Output the (X, Y) coordinate of the center of the cell containing the given text.  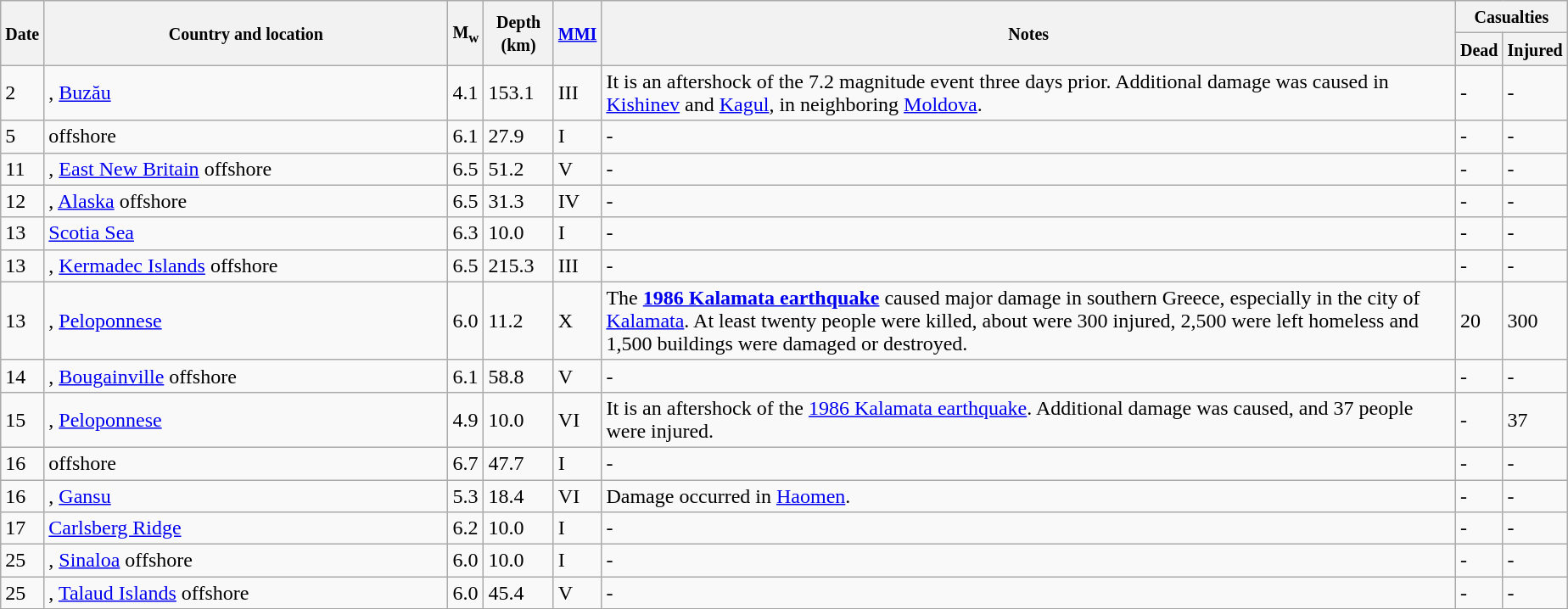
, Alaska offshore (246, 201)
6.7 (466, 463)
37 (1535, 419)
51.2 (518, 169)
20 (1479, 321)
6.2 (466, 528)
2 (22, 93)
Scotia Sea (246, 233)
17 (22, 528)
, Kermadec Islands offshore (246, 265)
31.3 (518, 201)
Carlsberg Ridge (246, 528)
27.9 (518, 137)
153.1 (518, 93)
Country and location (246, 33)
, Sinaloa offshore (246, 561)
4.9 (466, 419)
IV (577, 201)
4.1 (466, 93)
Mw (466, 33)
Casualties (1511, 17)
Injured (1535, 49)
300 (1535, 321)
Notes (1028, 33)
, East New Britain offshore (246, 169)
, Talaud Islands offshore (246, 593)
215.3 (518, 265)
6.3 (466, 233)
18.4 (518, 496)
14 (22, 376)
X (577, 321)
It is an aftershock of the 7.2 magnitude event three days prior. Additional damage was caused in Kishinev and Kagul, in neighboring Moldova. (1028, 93)
47.7 (518, 463)
15 (22, 419)
5 (22, 137)
11 (22, 169)
11.2 (518, 321)
, Bougainville offshore (246, 376)
Dead (1479, 49)
Date (22, 33)
MMI (577, 33)
Damage occurred in Haomen. (1028, 496)
12 (22, 201)
Depth (km) (518, 33)
5.3 (466, 496)
45.4 (518, 593)
58.8 (518, 376)
It is an aftershock of the 1986 Kalamata earthquake. Additional damage was caused, and 37 people were injured. (1028, 419)
, Gansu (246, 496)
, Buzău (246, 93)
